Identify which cell holds the provided text, then report its (X, Y) central coordinate. 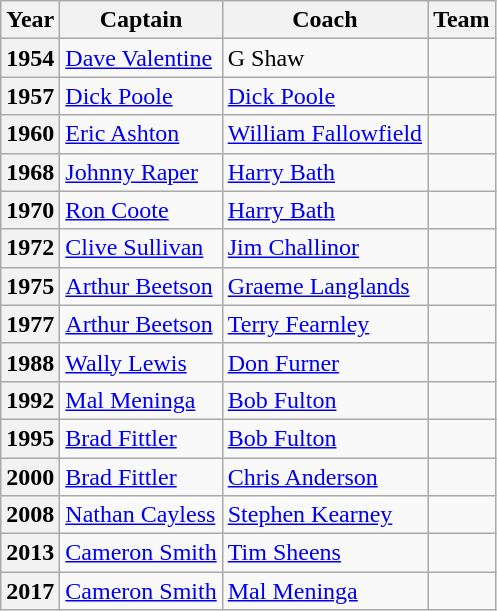
Clive Sullivan (141, 248)
William Fallowfield (324, 134)
Terry Fearnley (324, 324)
2000 (30, 477)
1970 (30, 210)
1977 (30, 324)
Year (30, 20)
1975 (30, 286)
2013 (30, 553)
Wally Lewis (141, 362)
1995 (30, 438)
Team (462, 20)
2017 (30, 591)
Graeme Langlands (324, 286)
Captain (141, 20)
1988 (30, 362)
Don Furner (324, 362)
1957 (30, 96)
Dave Valentine (141, 58)
1960 (30, 134)
2008 (30, 515)
Chris Anderson (324, 477)
Coach (324, 20)
1992 (30, 400)
1968 (30, 172)
Eric Ashton (141, 134)
Stephen Kearney (324, 515)
Jim Challinor (324, 248)
1972 (30, 248)
1954 (30, 58)
Nathan Cayless (141, 515)
Tim Sheens (324, 553)
Ron Coote (141, 210)
Johnny Raper (141, 172)
G Shaw (324, 58)
